Locate the cell with the specified text and output its (X, Y) center coordinate. 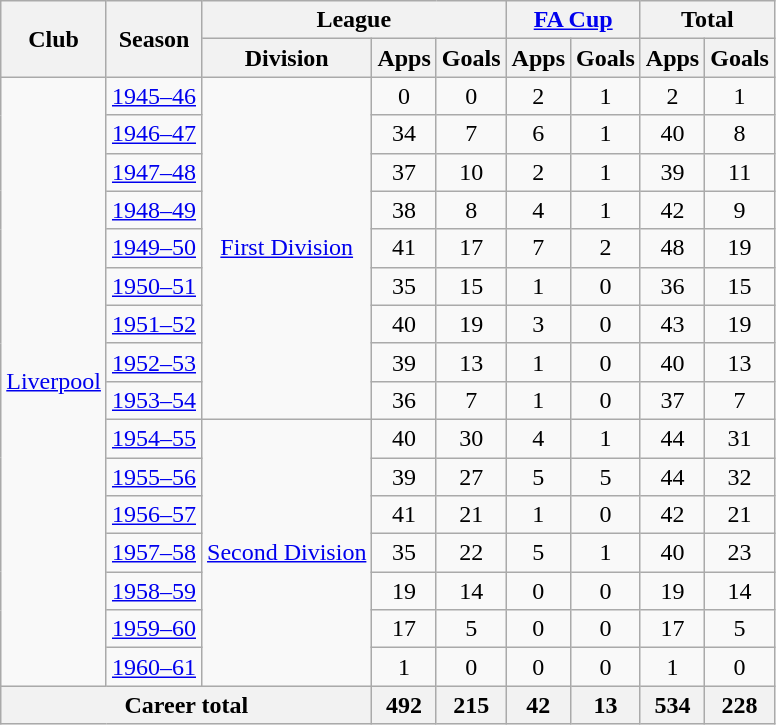
23 (740, 553)
30 (471, 438)
1956–57 (154, 515)
Total (707, 20)
228 (740, 705)
Club (54, 39)
34 (404, 134)
FA Cup (573, 20)
215 (471, 705)
48 (672, 248)
1955–56 (154, 477)
1958–59 (154, 591)
27 (471, 477)
1950–51 (154, 286)
1959–60 (154, 629)
Career total (186, 705)
11 (740, 172)
31 (740, 438)
Division (287, 58)
38 (404, 210)
1946–47 (154, 134)
1952–53 (154, 362)
492 (404, 705)
1951–52 (154, 324)
1945–46 (154, 96)
1949–50 (154, 248)
1948–49 (154, 210)
10 (471, 172)
534 (672, 705)
League (354, 20)
43 (672, 324)
1960–61 (154, 667)
Season (154, 39)
1947–48 (154, 172)
Liverpool (54, 382)
1957–58 (154, 553)
3 (538, 324)
32 (740, 477)
Second Division (287, 552)
1953–54 (154, 400)
9 (740, 210)
6 (538, 134)
22 (471, 553)
1954–55 (154, 438)
First Division (287, 248)
